Return [X, Y] of the center of cell containing provided text 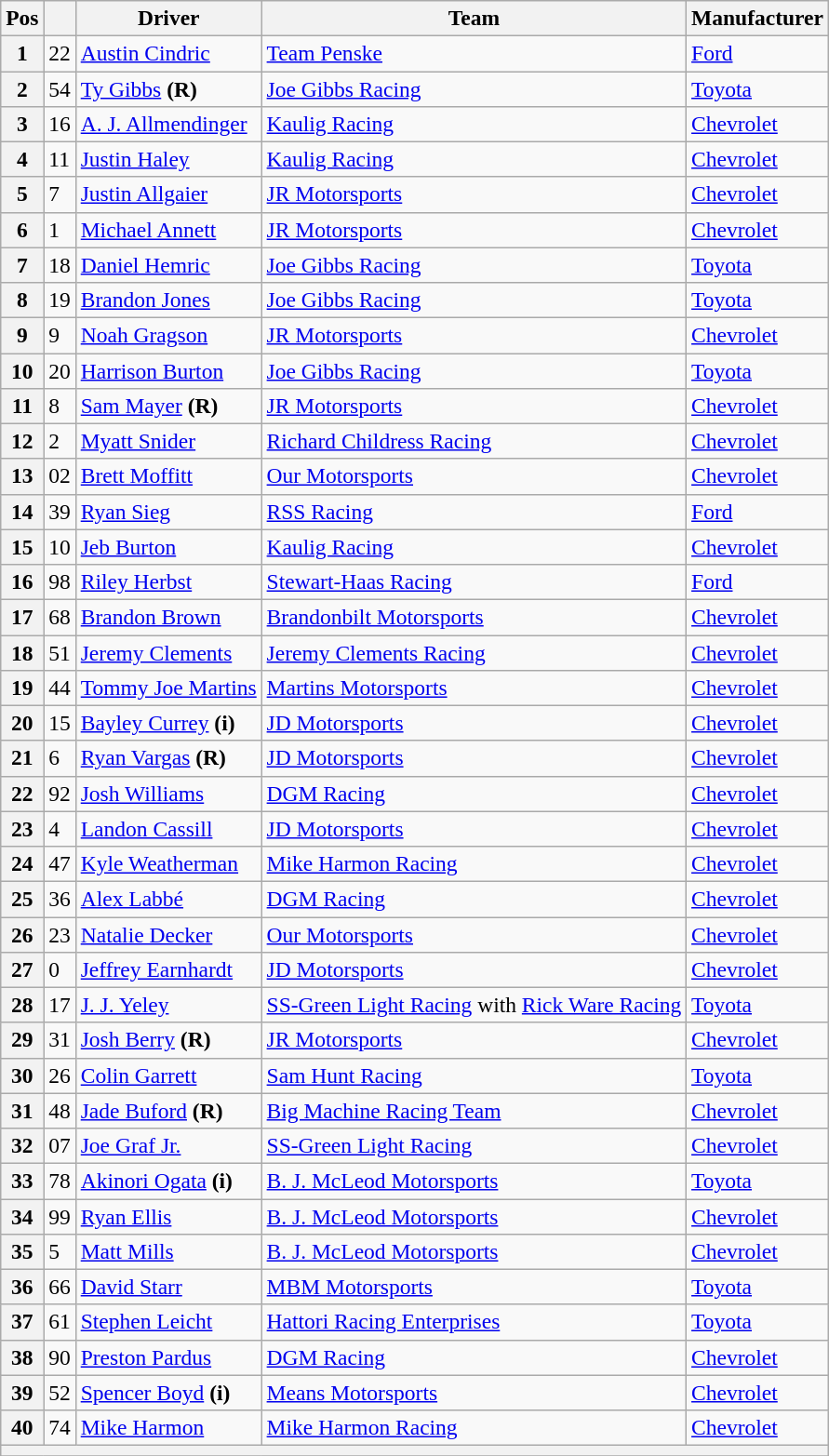
Martins Motorsports [474, 688]
David Starr [168, 1287]
07 [60, 1145]
61 [60, 1322]
Brett Moffitt [168, 476]
Jeb Burton [168, 547]
21 [22, 758]
90 [60, 1357]
Riley Herbst [168, 581]
Noah Gragson [168, 335]
Josh Williams [168, 794]
SS-Green Light Racing with Rick Ware Racing [474, 1005]
48 [60, 1111]
14 [22, 512]
52 [60, 1393]
Brandonbilt Motorsports [474, 617]
Brandon Jones [168, 300]
74 [60, 1427]
Hattori Racing Enterprises [474, 1322]
54 [60, 88]
0 [60, 969]
78 [60, 1181]
98 [60, 581]
Jeffrey Earnhardt [168, 969]
J. J. Yeley [168, 1005]
Stewart-Haas Racing [474, 581]
Ryan Sieg [168, 512]
12 [22, 441]
33 [22, 1181]
Ty Gibbs (R) [168, 88]
Ryan Vargas (R) [168, 758]
Richard Childress Racing [474, 441]
02 [60, 476]
92 [60, 794]
Matt Mills [168, 1251]
Colin Garrett [168, 1075]
66 [60, 1287]
32 [22, 1145]
34 [22, 1216]
A. J. Allmendinger [168, 124]
Mike Harmon [168, 1427]
Kyle Weatherman [168, 863]
Josh Berry (R) [168, 1040]
Team [474, 18]
Big Machine Racing Team [474, 1111]
Team Penske [474, 53]
29 [22, 1040]
Joe Graf Jr. [168, 1145]
Justin Allgaier [168, 194]
35 [22, 1251]
Landon Cassill [168, 829]
68 [60, 617]
MBM Motorsports [474, 1287]
Preston Pardus [168, 1357]
Michael Annett [168, 230]
Sam Hunt Racing [474, 1075]
Jeremy Clements [168, 652]
Brandon Brown [168, 617]
Spencer Boyd (i) [168, 1393]
Justin Haley [168, 159]
SS-Green Light Racing [474, 1145]
37 [22, 1322]
Tommy Joe Martins [168, 688]
Stephen Leicht [168, 1322]
Myatt Snider [168, 441]
Bayley Currey (i) [168, 723]
Natalie Decker [168, 934]
24 [22, 863]
44 [60, 688]
51 [60, 652]
Austin Cindric [168, 53]
13 [22, 476]
Pos [22, 18]
Ryan Ellis [168, 1216]
38 [22, 1357]
Harrison Burton [168, 370]
25 [22, 899]
Driver [168, 18]
Sam Mayer (R) [168, 406]
28 [22, 1005]
Means Motorsports [474, 1393]
30 [22, 1075]
Akinori Ogata (i) [168, 1181]
47 [60, 863]
Jade Buford (R) [168, 1111]
99 [60, 1216]
27 [22, 969]
40 [22, 1427]
Alex Labbé [168, 899]
Daniel Hemric [168, 265]
Manufacturer [757, 18]
Jeremy Clements Racing [474, 652]
3 [22, 124]
RSS Racing [474, 512]
